Determine the (x, y) coordinate at the center of the cell enclosing the given text.  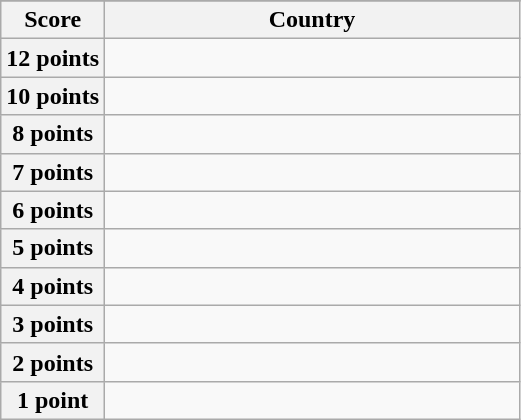
2 points (53, 362)
12 points (53, 58)
1 point (53, 400)
4 points (53, 286)
5 points (53, 248)
7 points (53, 172)
6 points (53, 210)
Score (53, 20)
Country (312, 20)
3 points (53, 324)
10 points (53, 96)
8 points (53, 134)
